Provide the [X, Y] coordinate of the cell's center where the given text is located.  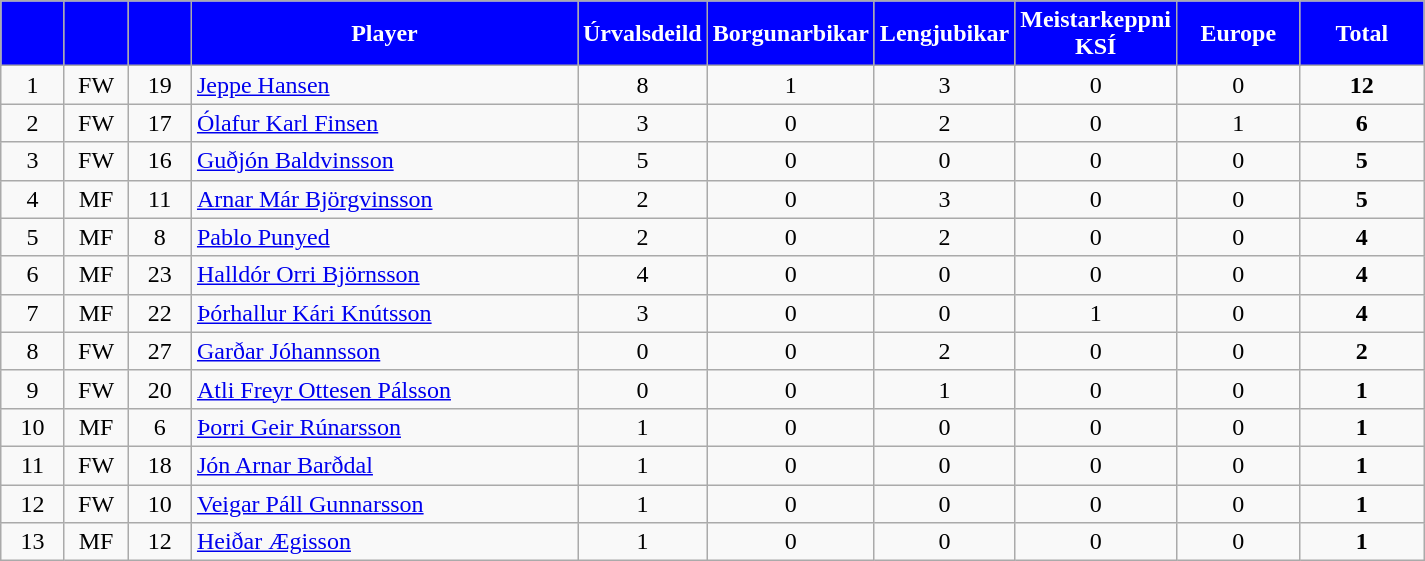
Heiðar Ægisson [384, 542]
Lengjubikar [944, 34]
18 [160, 465]
27 [160, 351]
Guðjón Baldvinsson [384, 161]
Pablo Punyed [384, 237]
Halldór Orri Björnsson [384, 275]
9 [33, 389]
Veigar Páll Gunnarsson [384, 503]
19 [160, 85]
Þorri Geir Rúnarsson [384, 427]
Borgunarbikar [790, 34]
Jeppe Hansen [384, 85]
Úrvalsdeild [643, 34]
Atli Freyr Ottesen Pálsson [384, 389]
7 [33, 313]
22 [160, 313]
13 [33, 542]
Player [384, 34]
Total [1362, 34]
Europe [1239, 34]
Jón Arnar Barðdal [384, 465]
Garðar Jóhannsson [384, 351]
16 [160, 161]
Ólafur Karl Finsen [384, 123]
Arnar Már Björgvinsson [384, 199]
Þórhallur Kári Knútsson [384, 313]
20 [160, 389]
Meistarkeppni KSÍ [1096, 34]
17 [160, 123]
23 [160, 275]
